Detect which cell encompasses the target text, then output its (x, y) center coordinate. 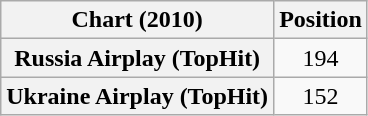
Chart (2010) (138, 20)
Ukraine Airplay (TopHit) (138, 96)
Russia Airplay (TopHit) (138, 58)
Position (321, 20)
194 (321, 58)
152 (321, 96)
